Locate the cell with the specified text and output its (X, Y) center coordinate. 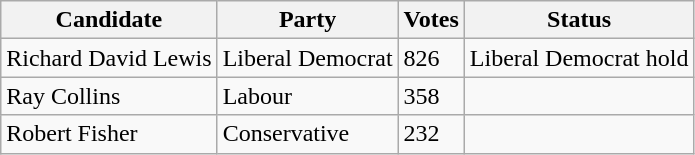
Richard David Lewis (109, 58)
Conservative (308, 134)
Liberal Democrat (308, 58)
Party (308, 20)
Status (579, 20)
Labour (308, 96)
826 (431, 58)
Robert Fisher (109, 134)
Ray Collins (109, 96)
Candidate (109, 20)
Liberal Democrat hold (579, 58)
358 (431, 96)
232 (431, 134)
Votes (431, 20)
